Return the [x, y] coordinate for the center point of the cell that contains the specified text.  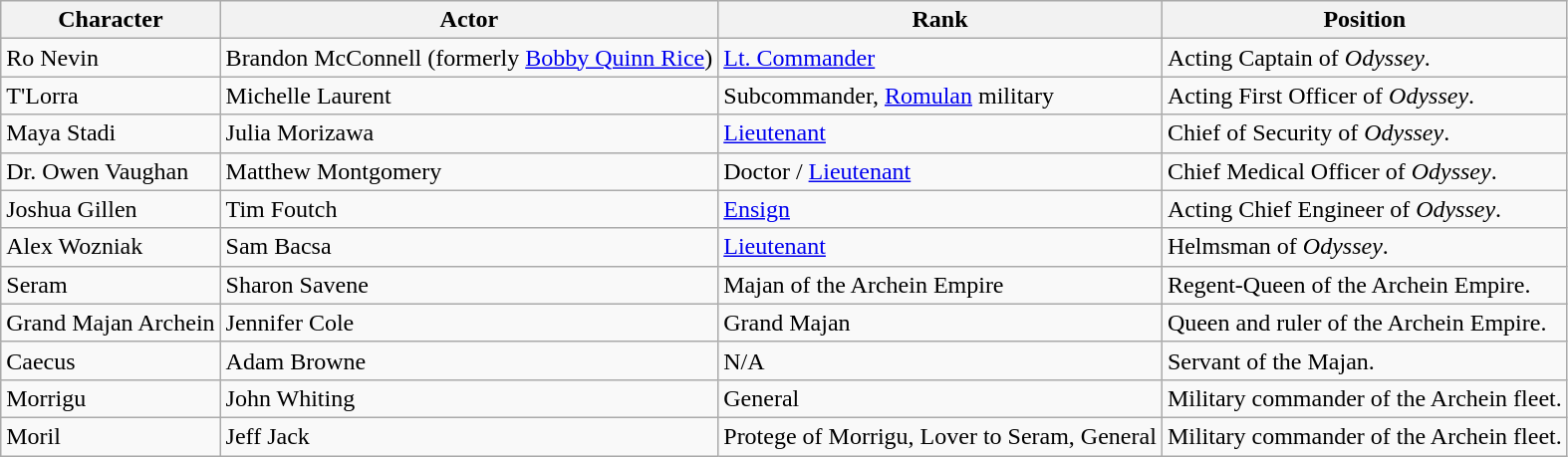
Julia Morizawa [469, 133]
Grand Majan [940, 323]
Protege of Morrigu, Lover to Seram, General [940, 436]
Sam Bacsa [469, 247]
Acting First Officer of Odyssey. [1365, 96]
Alex Wozniak [111, 247]
Dr. Owen Vaughan [111, 171]
Brandon McConnell (formerly Bobby Quinn Rice) [469, 58]
Morrigu [111, 398]
Majan of the Archein Empire [940, 285]
Michelle Laurent [469, 96]
Helmsman of Odyssey. [1365, 247]
Ro Nevin [111, 58]
Acting Captain of Odyssey. [1365, 58]
Tim Foutch [469, 209]
Jeff Jack [469, 436]
Matthew Montgomery [469, 171]
Moril [111, 436]
Adam Browne [469, 360]
Joshua Gillen [111, 209]
N/A [940, 360]
John Whiting [469, 398]
Doctor / Lieutenant [940, 171]
Regent-Queen of the Archein Empire. [1365, 285]
Lt. Commander [940, 58]
Subcommander, Romulan military [940, 96]
Acting Chief Engineer of Odyssey. [1365, 209]
Chief Medical Officer of Odyssey. [1365, 171]
Queen and ruler of the Archein Empire. [1365, 323]
General [940, 398]
Caecus [111, 360]
Chief of Security of Odyssey. [1365, 133]
Rank [940, 20]
Actor [469, 20]
Character [111, 20]
Sharon Savene [469, 285]
Position [1365, 20]
Maya Stadi [111, 133]
Seram [111, 285]
Grand Majan Archein [111, 323]
Servant of the Majan. [1365, 360]
T'Lorra [111, 96]
Ensign [940, 209]
Jennifer Cole [469, 323]
